Scan for the cell matching the given text and deliver its (X, Y) coordinate at center. 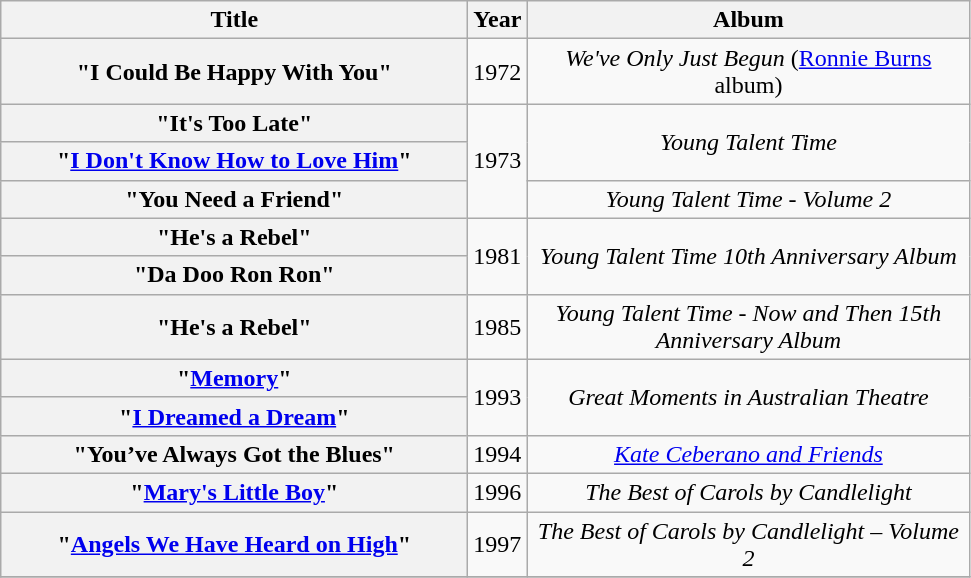
Album (748, 20)
The Best of Carols by Candlelight – Volume 2 (748, 544)
1996 (498, 492)
Young Talent Time (748, 142)
Young Talent Time - Now and Then 15th Anniversary Album (748, 326)
Title (234, 20)
The Best of Carols by Candlelight (748, 492)
"I Dreamed a Dream" (234, 416)
"Da Doo Ron Ron" (234, 275)
1993 (498, 397)
Great Moments in Australian Theatre (748, 397)
1981 (498, 256)
"I Don't Know How to Love Him" (234, 161)
Young Talent Time - Volume 2 (748, 199)
"I Could Be Happy With You" (234, 72)
"You’ve Always Got the Blues" (234, 454)
Year (498, 20)
"Mary's Little Boy" (234, 492)
1997 (498, 544)
We've Only Just Begun (Ronnie Burns album) (748, 72)
1973 (498, 161)
"You Need a Friend" (234, 199)
1994 (498, 454)
Young Talent Time 10th Anniversary Album (748, 256)
"It's Too Late" (234, 123)
1972 (498, 72)
Kate Ceberano and Friends (748, 454)
1985 (498, 326)
"Memory" (234, 378)
"Angels We Have Heard on High" (234, 544)
